Scan for the cell matching the given text and deliver its [X, Y] coordinate at center. 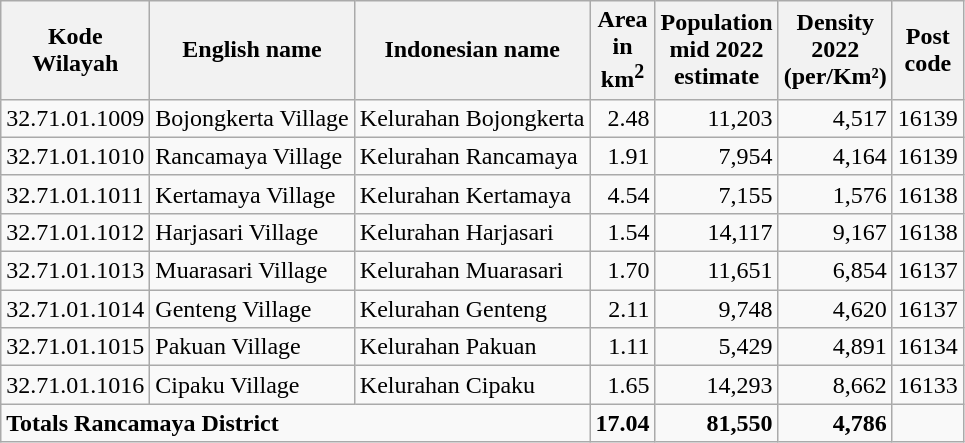
1.11 [622, 347]
9,748 [716, 309]
Kelurahan Muarasari [472, 271]
14,293 [716, 385]
4,620 [835, 309]
5,429 [716, 347]
Kelurahan Genteng [472, 309]
16134 [928, 347]
Kelurahan Pakuan [472, 347]
4.54 [622, 194]
14,117 [716, 232]
1.70 [622, 271]
Rancamaya Village [252, 156]
16133 [928, 385]
Density 2022(per/Km²) [835, 50]
32.71.01.1009 [76, 118]
4,786 [835, 423]
7,155 [716, 194]
English name [252, 50]
Population mid 2022estimate [716, 50]
32.71.01.1016 [76, 385]
9,167 [835, 232]
1.54 [622, 232]
Postcode [928, 50]
1,576 [835, 194]
Indonesian name [472, 50]
Muarasari Village [252, 271]
Area inkm2 [622, 50]
4,164 [835, 156]
Cipaku Village [252, 385]
32.71.01.1011 [76, 194]
32.71.01.1013 [76, 271]
1.65 [622, 385]
17.04 [622, 423]
8,662 [835, 385]
2.11 [622, 309]
Genteng Village [252, 309]
32.71.01.1015 [76, 347]
6,854 [835, 271]
11,203 [716, 118]
Totals Rancamaya District [296, 423]
Harjasari Village [252, 232]
Kertamaya Village [252, 194]
4,891 [835, 347]
Kelurahan Rancamaya [472, 156]
Kelurahan Harjasari [472, 232]
1.91 [622, 156]
81,550 [716, 423]
4,517 [835, 118]
Bojongkerta Village [252, 118]
32.71.01.1010 [76, 156]
2.48 [622, 118]
Kelurahan Kertamaya [472, 194]
Kelurahan Cipaku [472, 385]
7,954 [716, 156]
KodeWilayah [76, 50]
Pakuan Village [252, 347]
Kelurahan Bojongkerta [472, 118]
32.71.01.1014 [76, 309]
32.71.01.1012 [76, 232]
11,651 [716, 271]
